Pinpoint the cell where the given text exists, returning its (X, Y) midpoint coordinate. 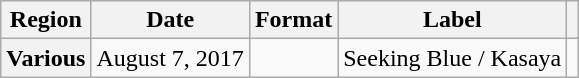
August 7, 2017 (170, 58)
Date (170, 20)
Seeking Blue / Kasaya (452, 58)
Region (46, 20)
Format (293, 20)
Various (46, 58)
Label (452, 20)
